Determine the [x, y] coordinate at the center of the cell enclosing the given text.  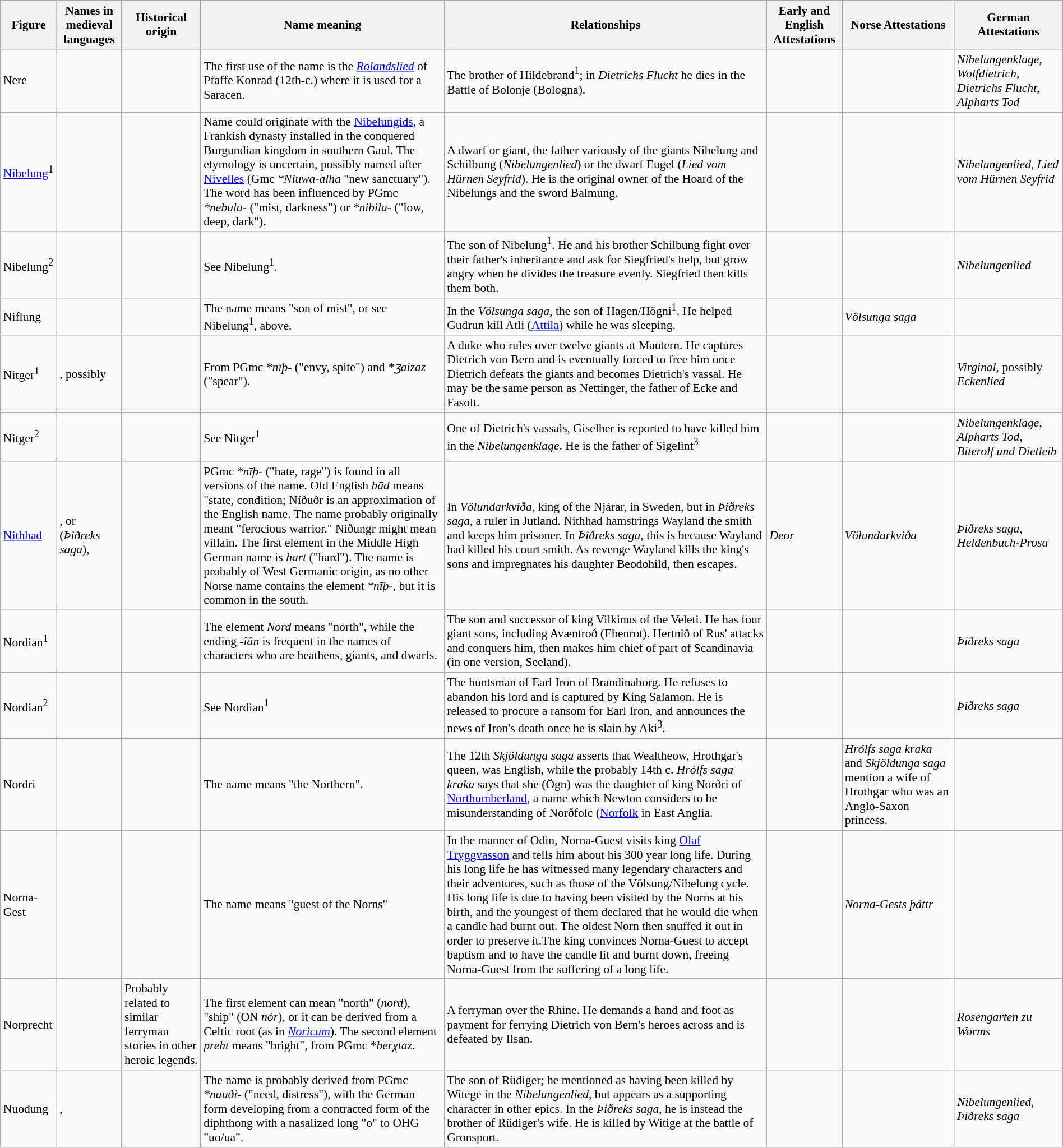
The element Nord means "north", while the ending -îân is frequent in the names of characters who are heathens, giants, and dwarfs. [322, 641]
Norprecht [29, 1025]
Probably related to similar ferryman stories in other heroic legends. [161, 1025]
Nibelungenklage, Alpharts Tod, Biterolf und Dietleib [1008, 437]
Nibelung2 [29, 265]
A ferryman over the Rhine. He demands a hand and foot as payment for ferrying Dietrich von Bern's heroes across and is defeated by Ilsan. [606, 1025]
Names in medieval languages [89, 25]
Figure [29, 25]
Þiðreks saga, Heldenbuch-Prosa [1008, 536]
Nordri [29, 785]
See Nordian1 [322, 706]
, or (Þiðreks saga), [89, 536]
Nitger1 [29, 374]
Deor [804, 536]
Norse Attestations [898, 25]
Historical origin [161, 25]
The name means "the Northern". [322, 785]
The name means "guest of the Norns" [322, 905]
Relationships [606, 25]
German Attestations [1008, 25]
Nitger2 [29, 437]
Early and English Attestations [804, 25]
Niflung [29, 317]
Nordian1 [29, 641]
Nuodung [29, 1109]
Nere [29, 81]
The first use of the name is the Rolandslied of Pfaffe Konrad (12th-c.) where it is used for a Saracen. [322, 81]
Nibelungenlied, Þiðreks saga [1008, 1109]
Nibelung1 [29, 172]
Völundarkviða [898, 536]
Norna-Gests þáttr [898, 905]
Rosengarten zu Worms [1008, 1025]
, [89, 1109]
The name means "son of mist", or see Nibelung1, above. [322, 317]
Norna-Gest [29, 905]
, possibly [89, 374]
Nordian2 [29, 706]
Nibelungenlied [1008, 265]
See Nibelung1. [322, 265]
Völsunga saga [898, 317]
Virginal, possibly Eckenlied [1008, 374]
Nithhad [29, 536]
Name meaning [322, 25]
Nibelungenklage, Wolfdietrich, Dietrichs Flucht, Alpharts Tod [1008, 81]
See Nitger1 [322, 437]
One of Dietrich's vassals, Giselher is reported to have killed him in the Nibelungenklage. He is the father of Sigelint3 [606, 437]
In the Völsunga saga, the son of Hagen/Högni1. He helped Gudrun kill Atli (Attila) while he was sleeping. [606, 317]
Nibelungenlied, Lied vom Hürnen Seyfrid [1008, 172]
From PGmc *nīþ- ("envy, spite") and *ʒaizaz ("spear"). [322, 374]
Hrólfs saga kraka and Skjöldunga saga mention a wife of Hrothgar who was an Anglo-Saxon princess. [898, 785]
The brother of Hildebrand1; in Dietrichs Flucht he dies in the Battle of Bolonje (Bologna). [606, 81]
